Detect which cell encompasses the target text, then output its (x, y) center coordinate. 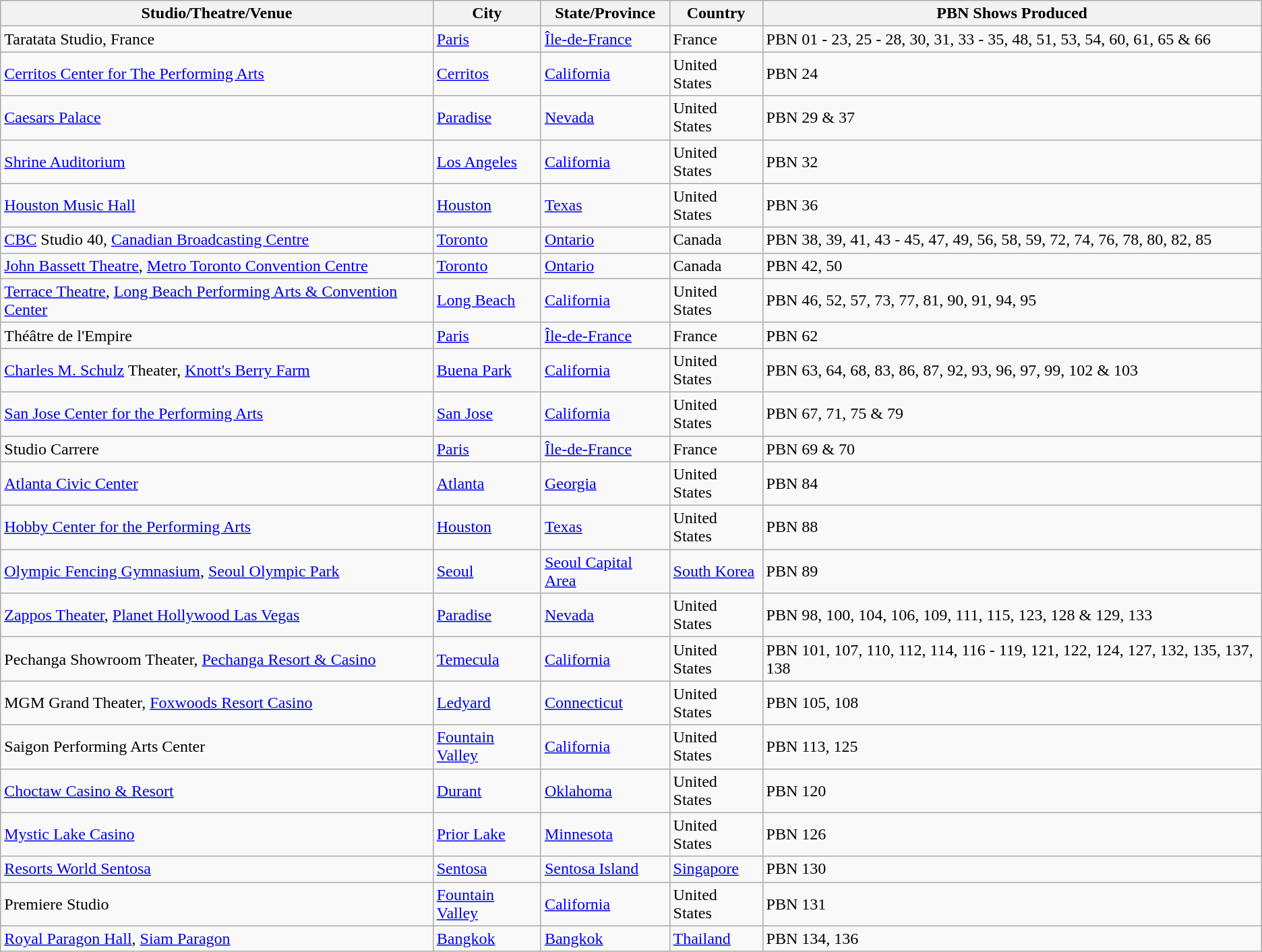
Seoul Capital Area (605, 572)
Charles M. Schulz Theater, Knott's Berry Farm (217, 369)
Los Angeles (487, 162)
Durant (487, 790)
Country (716, 13)
San Jose (487, 414)
Sentosa (487, 869)
PBN 67, 71, 75 & 79 (1012, 414)
PBN 32 (1012, 162)
PBN 113, 125 (1012, 747)
Mystic Lake Casino (217, 835)
Houston Music Hall (217, 205)
Seoul (487, 572)
Premiere Studio (217, 903)
PBN 105, 108 (1012, 703)
Connecticut (605, 703)
PBN Shows Produced (1012, 13)
PBN 88 (1012, 527)
MGM Grand Theater, Foxwoods Resort Casino (217, 703)
San Jose Center for the Performing Arts (217, 414)
Théâtre de l'Empire (217, 335)
John Bassett Theatre, Metro Toronto Convention Centre (217, 266)
Taratata Studio, France (217, 39)
Atlanta Civic Center (217, 484)
PBN 46, 52, 57, 73, 77, 81, 90, 91, 94, 95 (1012, 301)
Caesars Palace (217, 117)
PBN 130 (1012, 869)
Hobby Center for the Performing Arts (217, 527)
CBC Studio 40, Canadian Broadcasting Centre (217, 240)
Ledyard (487, 703)
Atlanta (487, 484)
Temecula (487, 659)
Studio Carrere (217, 448)
Choctaw Casino & Resort (217, 790)
City (487, 13)
PBN 131 (1012, 903)
Buena Park (487, 369)
Terrace Theatre, Long Beach Performing Arts & Convention Center (217, 301)
Pechanga Showroom Theater, Pechanga Resort & Casino (217, 659)
Minnesota (605, 835)
PBN 69 & 70 (1012, 448)
Sentosa Island (605, 869)
State/Province (605, 13)
Prior Lake (487, 835)
PBN 84 (1012, 484)
PBN 89 (1012, 572)
PBN 98, 100, 104, 106, 109, 111, 115, 123, 128 & 129, 133 (1012, 615)
Oklahoma (605, 790)
PBN 120 (1012, 790)
PBN 38, 39, 41, 43 - 45, 47, 49, 56, 58, 59, 72, 74, 76, 78, 80, 82, 85 (1012, 240)
PBN 63, 64, 68, 83, 86, 87, 92, 93, 96, 97, 99, 102 & 103 (1012, 369)
PBN 29 & 37 (1012, 117)
Singapore (716, 869)
PBN 101, 107, 110, 112, 114, 116 - 119, 121, 122, 124, 127, 132, 135, 137, 138 (1012, 659)
PBN 134, 136 (1012, 939)
Resorts World Sentosa (217, 869)
Zappos Theater, Planet Hollywood Las Vegas (217, 615)
PBN 42, 50 (1012, 266)
Cerritos Center for The Performing Arts (217, 74)
PBN 126 (1012, 835)
Cerritos (487, 74)
PBN 01 - 23, 25 - 28, 30, 31, 33 - 35, 48, 51, 53, 54, 60, 61, 65 & 66 (1012, 39)
Studio/Theatre/Venue (217, 13)
PBN 36 (1012, 205)
PBN 62 (1012, 335)
Shrine Auditorium (217, 162)
Saigon Performing Arts Center (217, 747)
Georgia (605, 484)
Royal Paragon Hall, Siam Paragon (217, 939)
Olympic Fencing Gymnasium, Seoul Olympic Park (217, 572)
Long Beach (487, 301)
PBN 24 (1012, 74)
South Korea (716, 572)
Thailand (716, 939)
